From the cell containing the given text, extract its center point as (X, Y) coordinate. 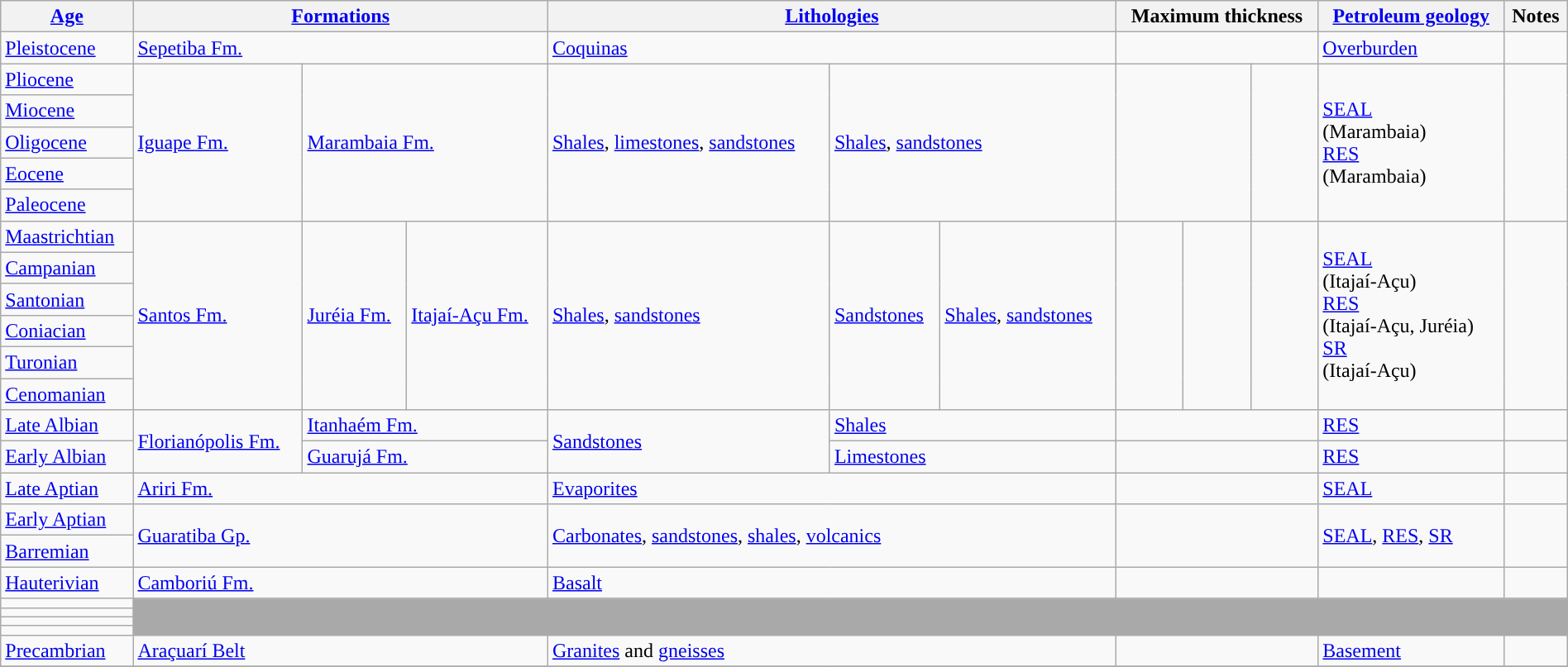
Precambrian (67, 650)
Notes (1535, 17)
Camboriú Fm. (341, 583)
Marambaia Fm. (425, 142)
Coniacian (67, 331)
Sepetiba Fm. (341, 48)
Santonian (67, 299)
Lithologies (832, 17)
Basalt (832, 583)
Carbonates, sandstones, shales, volcanics (832, 536)
Maximum thickness (1217, 17)
Miocene (67, 111)
Turonian (67, 362)
Shales (973, 426)
SEAL, RES, SR (1411, 536)
Pleistocene (67, 48)
Araçuarí Belt (341, 650)
Cenomanian (67, 394)
Florianópolis Fm. (218, 441)
SEAL (1411, 488)
Hauterivian (67, 583)
Overburden (1411, 48)
SEAL(Itajaí-Açu)RES(Itajaí-Açu, Juréia)SR(Itajaí-Açu) (1411, 315)
SEAL(Marambaia)RES(Marambaia) (1411, 142)
Granites and gneisses (832, 650)
Pliocene (67, 79)
Limestones (973, 457)
Late Albian (67, 426)
Guaratiba Gp. (341, 536)
Barremian (67, 551)
Juréia Fm. (355, 315)
Campanian (67, 268)
Ariri Fm. (341, 488)
Eocene (67, 174)
Shales, limestones, sandstones (688, 142)
Itajaí-Açu Fm. (478, 315)
Formations (341, 17)
Iguape Fm. (218, 142)
Paleocene (67, 205)
Early Albian (67, 457)
Late Aptian (67, 488)
Maastrichtian (67, 236)
Basement (1411, 650)
Petroleum geology (1411, 17)
Evaporites (832, 488)
Coquinas (832, 48)
Age (67, 17)
Itanhaém Fm. (425, 426)
Guarujá Fm. (425, 457)
Early Aptian (67, 520)
Oligocene (67, 142)
Santos Fm. (218, 315)
